Pinpoint the cell where the given text exists, returning its (X, Y) midpoint coordinate. 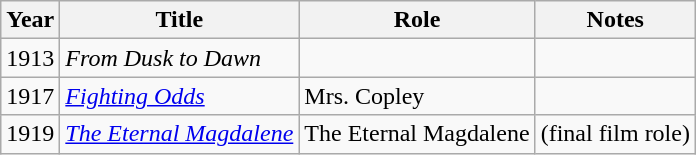
Year (30, 20)
Role (417, 20)
1919 (30, 134)
Fighting Odds (180, 96)
Notes (615, 20)
1913 (30, 58)
Title (180, 20)
(final film role) (615, 134)
From Dusk to Dawn (180, 58)
1917 (30, 96)
Mrs. Copley (417, 96)
